Return [x, y] of the center of cell containing provided text 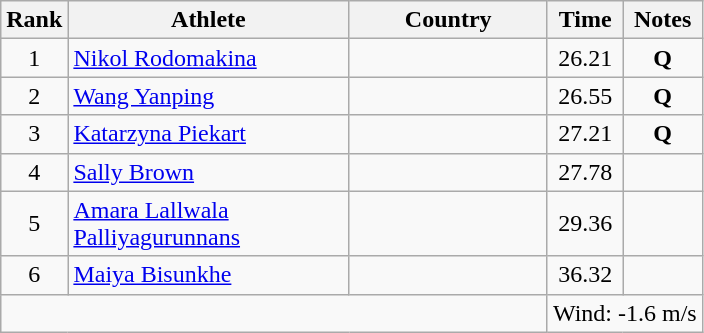
4 [34, 172]
27.21 [584, 134]
29.36 [584, 224]
5 [34, 224]
Sally Brown [208, 172]
Katarzyna Piekart [208, 134]
Nikol Rodomakina [208, 58]
36.32 [584, 275]
1 [34, 58]
Country [448, 20]
2 [34, 96]
3 [34, 134]
Maiya Bisunkhe [208, 275]
Wind: -1.6 m/s [624, 313]
6 [34, 275]
26.21 [584, 58]
Rank [34, 20]
Notes [662, 20]
Wang Yanping [208, 96]
Time [584, 20]
26.55 [584, 96]
27.78 [584, 172]
Athlete [208, 20]
Amara Lallwala Palliyagurunnans [208, 224]
